Output the (x, y) coordinate of the center of the cell containing the given text.  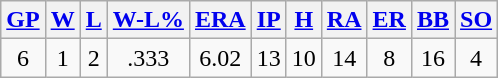
W (62, 20)
16 (432, 58)
4 (476, 58)
13 (268, 58)
1 (62, 58)
14 (344, 58)
ERA (220, 20)
10 (304, 58)
RA (344, 20)
.333 (148, 58)
W-L% (148, 20)
SO (476, 20)
IP (268, 20)
H (304, 20)
8 (389, 58)
ER (389, 20)
BB (432, 20)
GP (23, 20)
6.02 (220, 58)
2 (94, 58)
6 (23, 58)
L (94, 20)
